Detect which cell encompasses the target text, then output its [x, y] center coordinate. 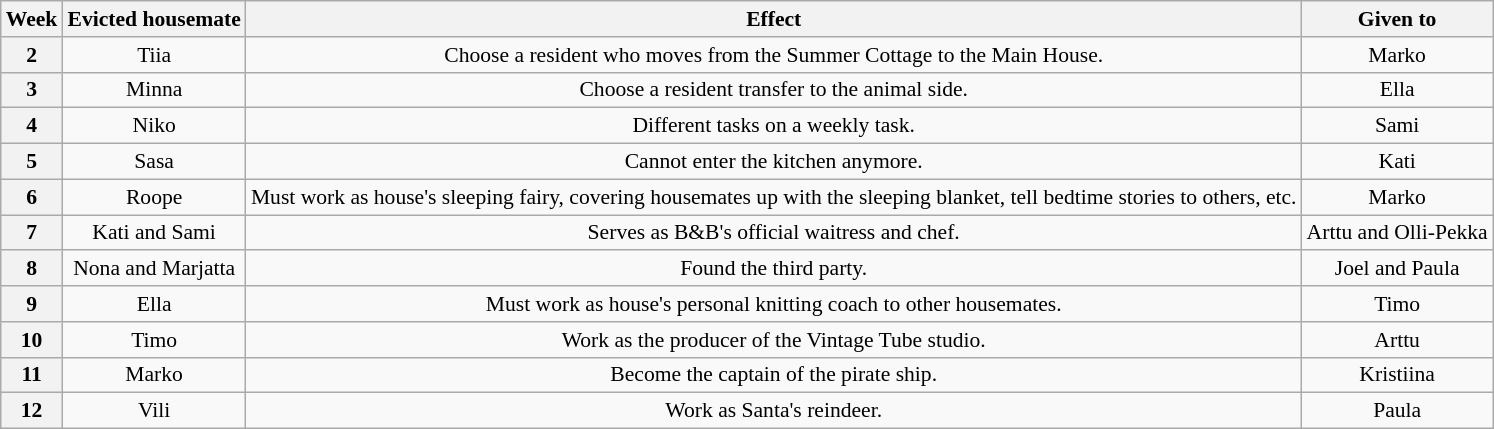
Week [32, 19]
Kati [1398, 162]
Sasa [154, 162]
Effect [774, 19]
Joel and Paula [1398, 269]
Evicted housemate [154, 19]
Work as the producer of the Vintage Tube studio. [774, 340]
10 [32, 340]
Kristiina [1398, 375]
Serves as B&B's official waitress and chef. [774, 233]
8 [32, 269]
5 [32, 162]
Choose a resident who moves from the Summer Cottage to the Main House. [774, 55]
3 [32, 90]
Arttu [1398, 340]
Paula [1398, 411]
11 [32, 375]
7 [32, 233]
Different tasks on a weekly task. [774, 126]
Given to [1398, 19]
4 [32, 126]
Choose a resident transfer to the animal side. [774, 90]
Found the third party. [774, 269]
Kati and Sami [154, 233]
Tiia [154, 55]
Cannot enter the kitchen anymore. [774, 162]
Must work as house's personal knitting coach to other housemates. [774, 304]
2 [32, 55]
Sami [1398, 126]
Niko [154, 126]
Vili [154, 411]
Must work as house's sleeping fairy, covering housemates up with the sleeping blanket, tell bedtime stories to others, etc. [774, 197]
Nona and Marjatta [154, 269]
Minna [154, 90]
9 [32, 304]
12 [32, 411]
Work as Santa's reindeer. [774, 411]
Roope [154, 197]
Become the captain of the pirate ship. [774, 375]
Arttu and Olli-Pekka [1398, 233]
6 [32, 197]
